From the cell containing the given text, extract its center point as [X, Y] coordinate. 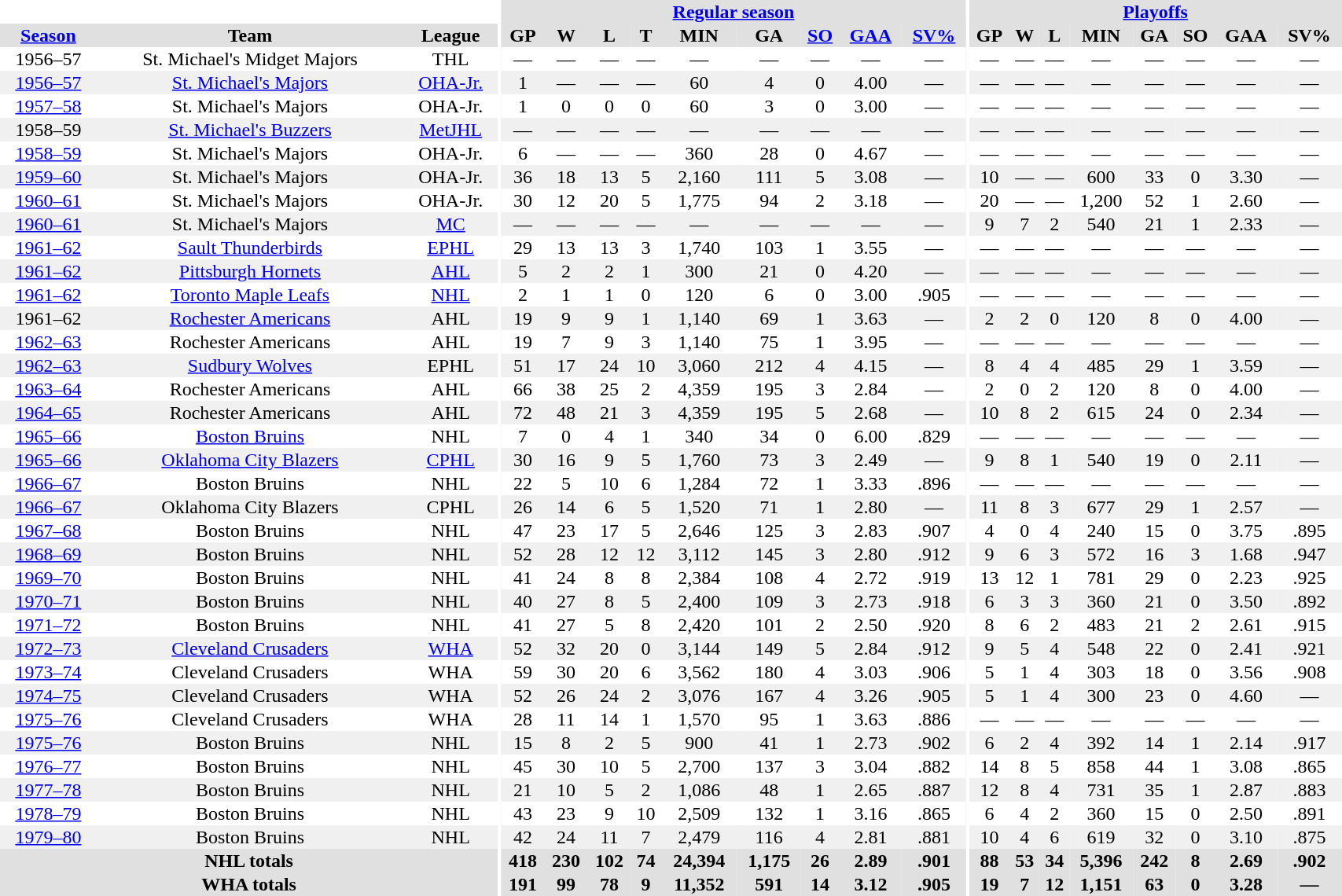
Sudbury Wolves [250, 365]
2.72 [871, 578]
1959–60 [49, 177]
1971–72 [49, 625]
102 [608, 861]
.875 [1310, 837]
3,144 [700, 648]
2,509 [700, 813]
73 [769, 460]
900 [700, 743]
.920 [934, 625]
2,160 [700, 177]
42 [522, 837]
1963–64 [49, 389]
731 [1101, 790]
33 [1154, 177]
1976–77 [49, 766]
109 [769, 601]
1,570 [700, 719]
3,112 [700, 554]
3,562 [700, 672]
24,394 [700, 861]
63 [1154, 884]
1969–70 [49, 578]
71 [769, 507]
1957–58 [49, 106]
99 [566, 884]
Sault Thunderbirds [250, 248]
44 [1154, 766]
1972–73 [49, 648]
149 [769, 648]
242 [1154, 861]
94 [769, 200]
2.33 [1246, 224]
111 [769, 177]
1967–68 [49, 531]
.892 [1310, 601]
.881 [934, 837]
36 [522, 177]
75 [769, 342]
.917 [1310, 743]
2.60 [1246, 200]
.895 [1310, 531]
.925 [1310, 578]
548 [1101, 648]
T [645, 35]
3.55 [871, 248]
2,384 [700, 578]
1.68 [1246, 554]
2.49 [871, 460]
WHA totals [248, 884]
125 [769, 531]
59 [522, 672]
2,700 [700, 766]
1,760 [700, 460]
.886 [934, 719]
Season [49, 35]
132 [769, 813]
781 [1101, 578]
3.50 [1246, 601]
1,086 [700, 790]
NHL totals [248, 861]
35 [1154, 790]
3.03 [871, 672]
240 [1101, 531]
2.23 [1246, 578]
.896 [934, 483]
Regular season [733, 12]
303 [1101, 672]
2.68 [871, 413]
38 [566, 389]
3.28 [1246, 884]
3.33 [871, 483]
.915 [1310, 625]
116 [769, 837]
.901 [934, 861]
2,400 [700, 601]
103 [769, 248]
St. Michael's Midget Majors [250, 59]
3.56 [1246, 672]
1,775 [700, 200]
230 [566, 861]
3.04 [871, 766]
145 [769, 554]
1979–80 [49, 837]
3.18 [871, 200]
858 [1101, 766]
4.60 [1246, 696]
Toronto Maple Leafs [250, 295]
47 [522, 531]
2.65 [871, 790]
3.16 [871, 813]
3.59 [1246, 365]
74 [645, 861]
6.00 [871, 436]
4.67 [871, 153]
.921 [1310, 648]
485 [1101, 365]
4.20 [871, 271]
3.12 [871, 884]
3.75 [1246, 531]
1,284 [700, 483]
3.30 [1246, 177]
340 [700, 436]
1978–79 [49, 813]
483 [1101, 625]
.919 [934, 578]
3.95 [871, 342]
5,396 [1101, 861]
180 [769, 672]
4.15 [871, 365]
2.69 [1246, 861]
1,520 [700, 507]
3.10 [1246, 837]
392 [1101, 743]
3.26 [871, 696]
25 [608, 389]
.887 [934, 790]
2.87 [1246, 790]
40 [522, 601]
619 [1101, 837]
.906 [934, 672]
108 [769, 578]
3,060 [700, 365]
2.41 [1246, 648]
1970–71 [49, 601]
1,200 [1101, 200]
1,151 [1101, 884]
2,646 [700, 531]
53 [1024, 861]
Playoffs [1156, 12]
.918 [934, 601]
.891 [1310, 813]
2.11 [1246, 460]
212 [769, 365]
600 [1101, 177]
2,479 [700, 837]
1968–69 [49, 554]
THL [450, 59]
191 [522, 884]
2,420 [700, 625]
3,076 [700, 696]
572 [1101, 554]
591 [769, 884]
78 [608, 884]
2.83 [871, 531]
2.34 [1246, 413]
League [450, 35]
2.14 [1246, 743]
St. Michael's Buzzers [250, 130]
1977–78 [49, 790]
2.61 [1246, 625]
Team [250, 35]
.882 [934, 766]
1,175 [769, 861]
45 [522, 766]
2.89 [871, 861]
69 [769, 318]
MetJHL [450, 130]
615 [1101, 413]
1973–74 [49, 672]
2.81 [871, 837]
101 [769, 625]
.908 [1310, 672]
677 [1101, 507]
.947 [1310, 554]
88 [989, 861]
137 [769, 766]
.883 [1310, 790]
11,352 [700, 884]
1974–75 [49, 696]
167 [769, 696]
.907 [934, 531]
1,740 [700, 248]
51 [522, 365]
418 [522, 861]
1964–65 [49, 413]
Pittsburgh Hornets [250, 271]
95 [769, 719]
.829 [934, 436]
MC [450, 224]
66 [522, 389]
2.57 [1246, 507]
43 [522, 813]
